Locate the cell with the specified text and output its [X, Y] center coordinate. 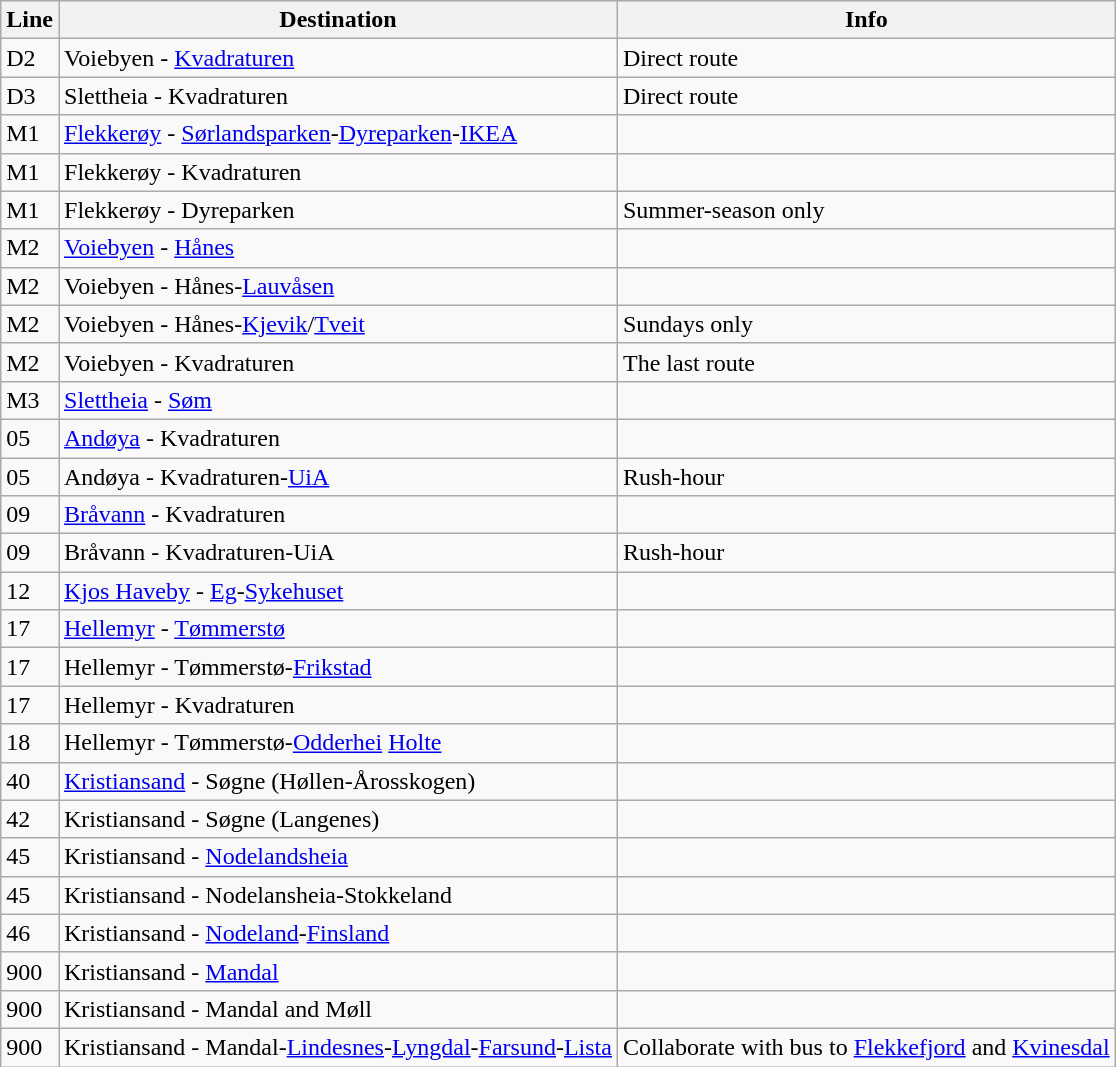
Hellemyr - Kvadraturen [338, 705]
M3 [30, 400]
Kjos Haveby - Eg-Sykehuset [338, 591]
46 [30, 933]
D2 [30, 58]
Flekkerøy - Dyreparken [338, 210]
12 [30, 591]
Info [866, 20]
Hellemyr - Tømmerstø-Odderhei Holte [338, 743]
Kristiansand - Søgne (Høllen-Årosskogen) [338, 781]
Voiebyen - Hånes-Lauvåsen [338, 286]
Voiebyen - Hånes-Kjevik/Tveit [338, 324]
Kristiansand - Nodelansheia-Stokkeland [338, 895]
D3 [30, 96]
Slettheia - Søm [338, 400]
Hellemyr - Tømmerstø-Frikstad [338, 667]
Kristiansand - Mandal-Lindesnes-Lyngdal-Farsund-Lista [338, 1047]
Line [30, 20]
Slettheia - Kvadraturen [338, 96]
Flekkerøy - Kvadraturen [338, 172]
Collaborate with bus to Flekkefjord and Kvinesdal [866, 1047]
42 [30, 819]
Bråvann - Kvadraturen [338, 515]
Kristiansand - Mandal and Møll [338, 1009]
Hellemyr - Tømmerstø [338, 629]
Kristiansand - Mandal [338, 971]
Andøya - Kvadraturen-UiA [338, 477]
Kristiansand - Nodelandsheia [338, 857]
Kristiansand - Nodeland-Finsland [338, 933]
40 [30, 781]
The last route [866, 362]
Kristiansand - Søgne (Langenes) [338, 819]
Flekkerøy - Sørlandsparken-Dyreparken-IKEA [338, 134]
Bråvann - Kvadraturen-UiA [338, 553]
Andøya - Kvadraturen [338, 438]
Destination [338, 20]
18 [30, 743]
Voiebyen - Hånes [338, 248]
Summer-season only [866, 210]
Sundays only [866, 324]
